Return the (x, y) coordinate for the center point of the cell that contains the specified text.  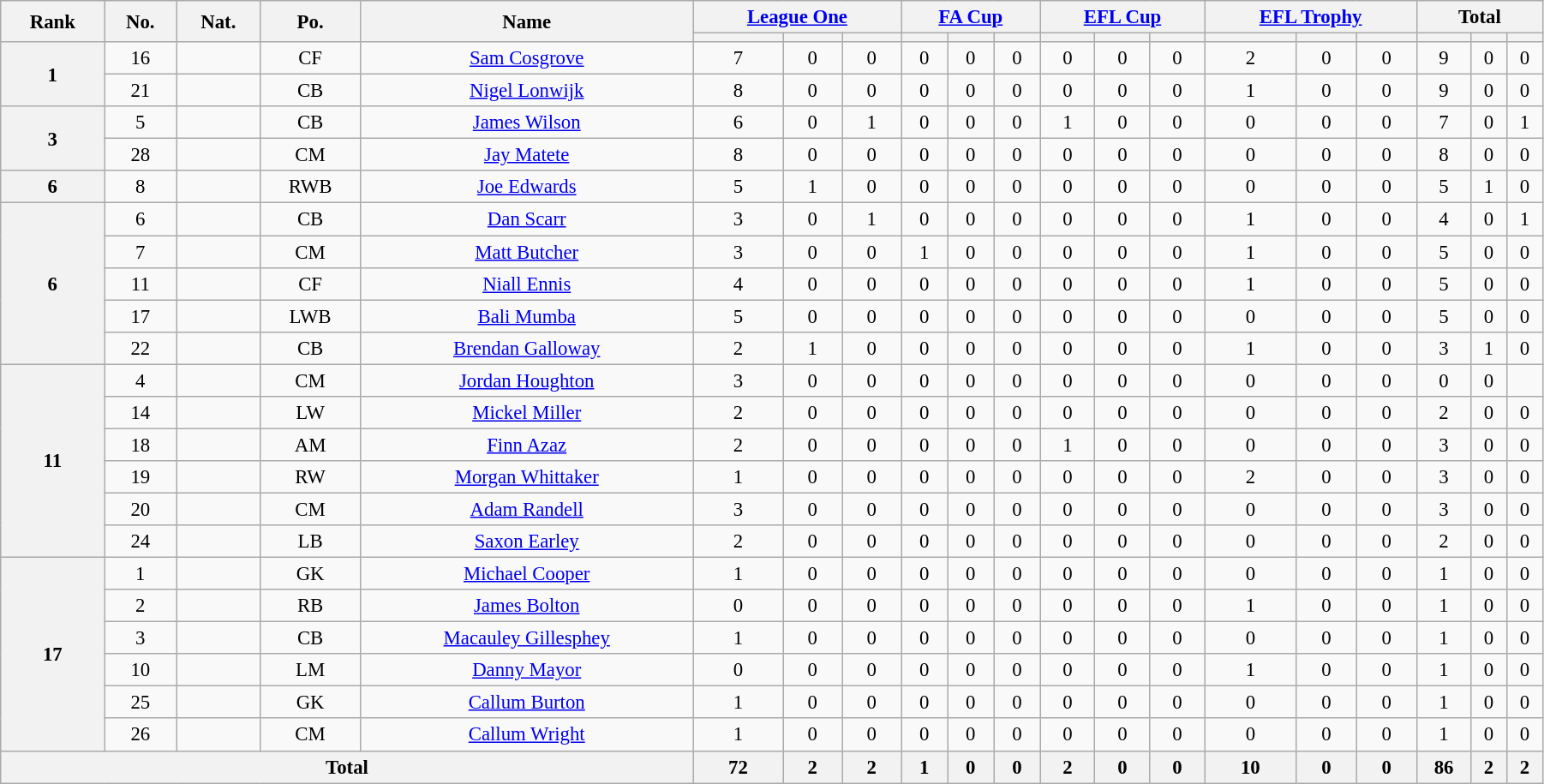
EFL Trophy (1311, 17)
Bali Mumba (526, 316)
Adam Randell (526, 509)
Mickel Miller (526, 413)
Po. (310, 21)
Rank (53, 21)
LB (310, 542)
EFL Cup (1122, 17)
James Bolton (526, 606)
Finn Azaz (526, 445)
Sam Cosgrove (526, 58)
Callum Burton (526, 703)
Michael Cooper (526, 574)
Danny Mayor (526, 670)
LW (310, 413)
No. (141, 21)
LWB (310, 316)
Nat. (218, 21)
16 (141, 58)
Brendan Galloway (526, 348)
RW (310, 477)
Matt Butcher (526, 252)
Jordan Houghton (526, 380)
19 (141, 477)
RB (310, 606)
21 (141, 91)
Niall Ennis (526, 284)
Nigel Lonwijk (526, 91)
18 (141, 445)
Saxon Earley (526, 542)
LM (310, 670)
Name (526, 21)
72 (739, 767)
28 (141, 155)
22 (141, 348)
FA Cup (971, 17)
RWB (310, 188)
25 (141, 703)
Dan Scarr (526, 219)
14 (141, 413)
24 (141, 542)
James Wilson (526, 123)
Joe Edwards (526, 188)
League One (797, 17)
Jay Matete (526, 155)
Morgan Whittaker (526, 477)
AM (310, 445)
Callum Wright (526, 735)
26 (141, 735)
20 (141, 509)
86 (1443, 767)
Macauley Gillesphey (526, 638)
